Return [x, y] of the center of cell containing provided text 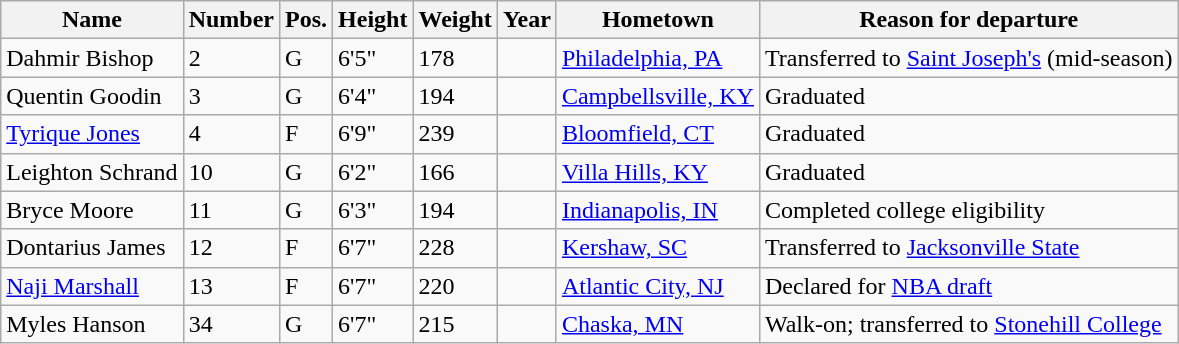
Tyrique Jones [92, 134]
Atlantic City, NJ [658, 286]
Indianapolis, IN [658, 210]
Weight [455, 20]
Completed college eligibility [968, 210]
6'4" [373, 96]
Reason for departure [968, 20]
4 [231, 134]
Leighton Schrand [92, 172]
Height [373, 20]
Declared for NBA draft [968, 286]
Walk-on; transferred to Stonehill College [968, 324]
Villa Hills, KY [658, 172]
215 [455, 324]
Dahmir Bishop [92, 58]
Bryce Moore [92, 210]
228 [455, 248]
6'5" [373, 58]
Transferred to Jacksonville State [968, 248]
Year [526, 20]
6'2" [373, 172]
Transferred to Saint Joseph's (mid-season) [968, 58]
10 [231, 172]
239 [455, 134]
11 [231, 210]
Bloomfield, CT [658, 134]
178 [455, 58]
12 [231, 248]
Pos. [306, 20]
220 [455, 286]
Number [231, 20]
Myles Hanson [92, 324]
Hometown [658, 20]
Dontarius James [92, 248]
Campbellsville, KY [658, 96]
2 [231, 58]
Philadelphia, PA [658, 58]
3 [231, 96]
13 [231, 286]
Chaska, MN [658, 324]
Name [92, 20]
Kershaw, SC [658, 248]
166 [455, 172]
34 [231, 324]
Naji Marshall [92, 286]
6'9" [373, 134]
Quentin Goodin [92, 96]
6'3" [373, 210]
